Scan for the cell matching the given text and deliver its [X, Y] coordinate at center. 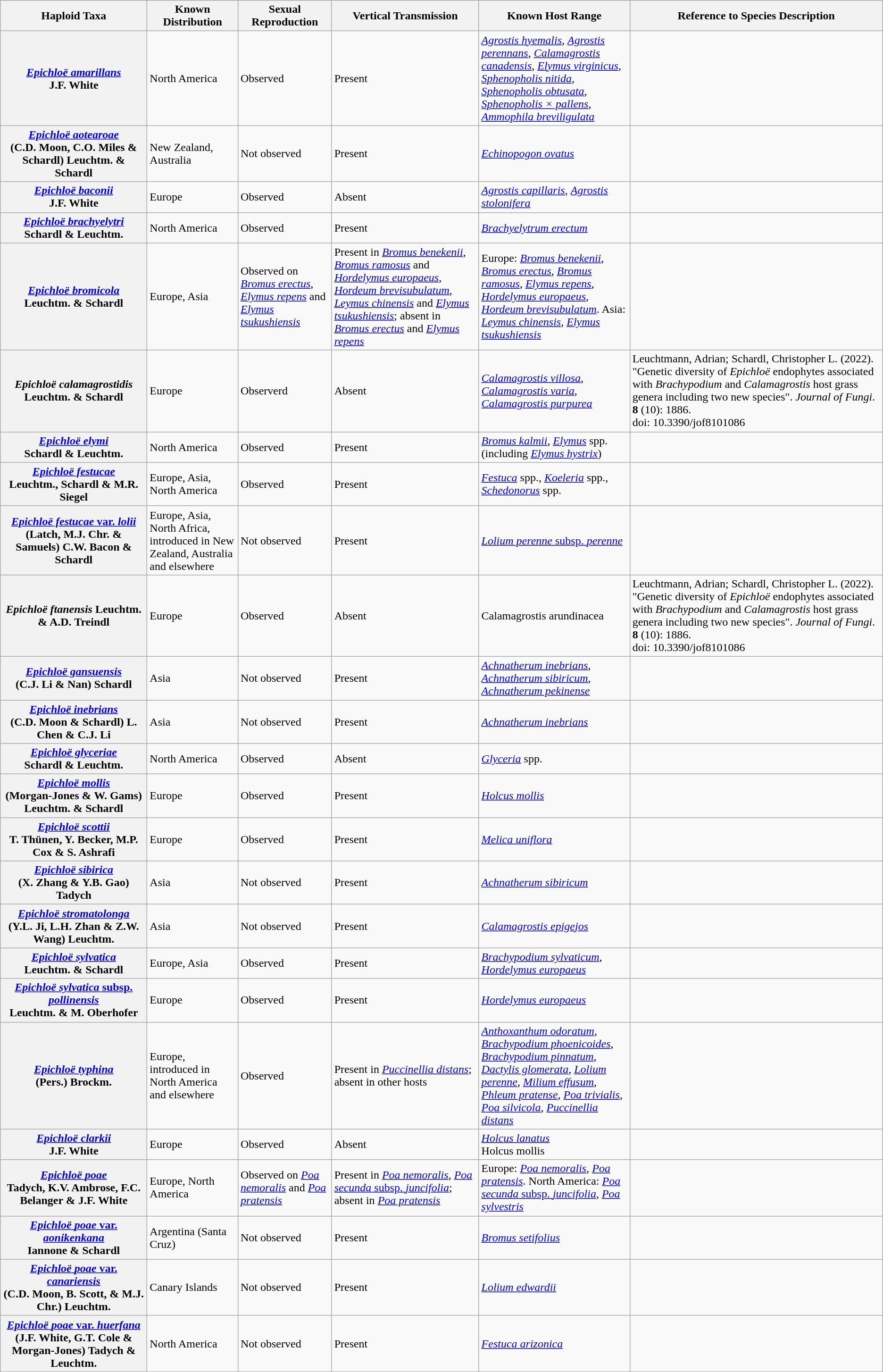
Present in Puccinellia distans; absent in other hosts [405, 1076]
Epichloë typhina(Pers.) Brockm. [74, 1076]
Agrostis capillaris, Agrostis stolonifera [554, 197]
Epichloë mollis(Morgan-Jones & W. Gams) Leuchtm. & Schardl [74, 796]
Canary Islands [192, 1287]
Calamagrostis arundinacea [554, 615]
Achnatherum sibiricum [554, 883]
Epichloë festucaeLeuchtm., Schardl & M.R. Siegel [74, 484]
New Zealand, Australia [192, 154]
Epichloë brachyelytriSchardl & Leuchtm. [74, 227]
Europe, introduced in North America and elsewhere [192, 1076]
Haploid Taxa [74, 16]
Epichloë scottiiT. Thünen, Y. Becker, M.P. Cox & S. Ashrafi [74, 839]
Epichloë ftanensis Leuchtm. & A.D. Treindl [74, 615]
Epichloë sibirica(X. Zhang & Y.B. Gao) Tadych [74, 883]
Epichloë glyceriaeSchardl & Leuchtm. [74, 759]
Epichloë poaeTadych, K.V. Ambrose, F.C. Belanger & J.F. White [74, 1188]
Epichloë poae var. canariensis(C.D. Moon, B. Scott, & M.J. Chr.) Leuchtm. [74, 1287]
Epichloë stromatolonga(Y.L. Ji, L.H. Zhan & Z.W. Wang) Leuchtm. [74, 926]
Observerd [285, 391]
Festuca arizonica [554, 1344]
Epichloë poae var. huerfana(J.F. White, G.T. Cole & Morgan-Jones) Tadych & Leuchtm. [74, 1344]
Known Distribution [192, 16]
Known Host Range [554, 16]
Epichloë clarkiiJ.F. White [74, 1145]
Holcus mollis [554, 796]
Epichloë sylvatica subsp. pollinensisLeuchtm. & M. Oberhofer [74, 1000]
Hordelymus europaeus [554, 1000]
Epichloë sylvaticaLeuchtm. & Schardl [74, 963]
Bromus setifolius [554, 1238]
Epichloë poae var. aonikenkanaIannone & Schardl [74, 1238]
Bromus kalmii, Elymus spp. (including Elymus hystrix) [554, 447]
Epichloë bromicolaLeuchtm. & Schardl [74, 296]
Europe, Asia, North America [192, 484]
Argentina (Santa Cruz) [192, 1238]
Melica uniflora [554, 839]
Europe: Poa nemoralis, Poa pratensis. North America: Poa secunda subsp. juncifolia, Poa sylvestris [554, 1188]
Calamagrostis epigejos [554, 926]
Lolium edwardii [554, 1287]
Observed on Bromus erectus, Elymus repens and Elymus tsukushiensis [285, 296]
Sexual Reproduction [285, 16]
Lolium perenne subsp. perenne [554, 540]
Echinopogon ovatus [554, 154]
Epichloë calamagrostidisLeuchtm. & Schardl [74, 391]
Present in Poa nemoralis, Poa secunda subsp. juncifolia; absent in Poa pratensis [405, 1188]
Brachyelytrum erectum [554, 227]
Holcus lanatusHolcus mollis [554, 1145]
Epichloë aotearoae(C.D. Moon, C.O. Miles & Schardl) Leuchtm. & Schardl [74, 154]
Epichloë inebrians(C.D. Moon & Schardl) L. Chen & C.J. Li [74, 722]
Epichloë festucae var. lolii(Latch, M.J. Chr. & Samuels) C.W. Bacon & Schardl [74, 540]
Europe, North America [192, 1188]
Europe, Asia, North Africa, introduced in New Zealand, Australia and elsewhere [192, 540]
Achnatherum inebrians, Achnatherum sibiricum, Achnatherum pekinense [554, 678]
Festuca spp., Koeleria spp., Schedonorus spp. [554, 484]
Epichloë amarillansJ.F. White [74, 78]
Epichloë gansuensis(C.J. Li & Nan) Schardl [74, 678]
Reference to Species Description [756, 16]
Glyceria spp. [554, 759]
Achnatherum inebrians [554, 722]
Brachypodium sylvaticum, Hordelymus europaeus [554, 963]
Calamagrostis villosa, Calamagrostis varia, Calamagrostis purpurea [554, 391]
Epichloë elymiSchardl & Leuchtm. [74, 447]
Epichloë baconiiJ.F. White [74, 197]
Observed on Poa nemoralis and Poa pratensis [285, 1188]
Vertical Transmission [405, 16]
